Output the [x, y] coordinate of the center of the cell containing the given text.  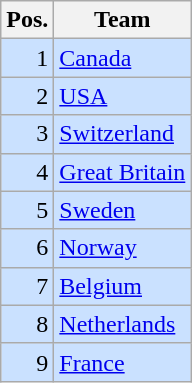
Pos. [28, 20]
5 [28, 210]
France [122, 362]
6 [28, 248]
Sweden [122, 210]
Team [122, 20]
4 [28, 172]
Switzerland [122, 134]
2 [28, 96]
Great Britain [122, 172]
Norway [122, 248]
1 [28, 58]
USA [122, 96]
Netherlands [122, 324]
3 [28, 134]
Belgium [122, 286]
7 [28, 286]
Canada [122, 58]
8 [28, 324]
9 [28, 362]
